Return (X, Y) of the center of cell containing provided text 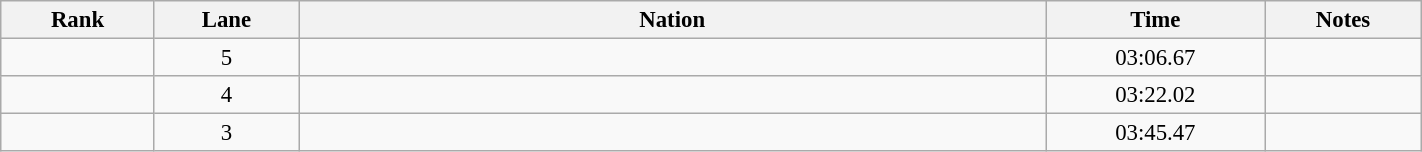
4 (226, 95)
03:06.67 (1156, 58)
03:45.47 (1156, 133)
5 (226, 58)
Rank (78, 20)
Notes (1343, 20)
3 (226, 133)
Nation (672, 20)
Lane (226, 20)
03:22.02 (1156, 95)
Time (1156, 20)
